Scan for the cell matching the given text and deliver its (x, y) coordinate at center. 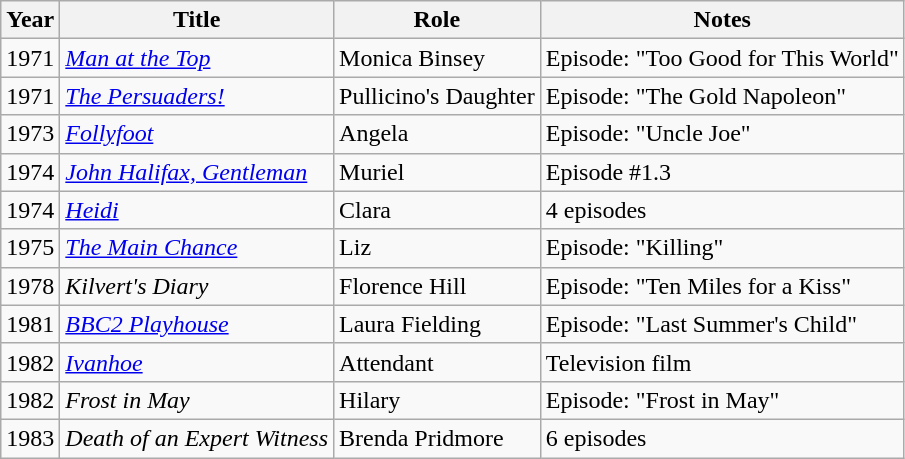
John Halifax, Gentleman (197, 172)
Hilary (438, 400)
Frost in May (197, 400)
Brenda Pridmore (438, 438)
Episode: "The Gold Napoleon" (722, 96)
Episode: "Too Good for This World" (722, 58)
Heidi (197, 210)
Laura Fielding (438, 324)
Title (197, 20)
Follyfoot (197, 134)
4 episodes (722, 210)
Attendant (438, 362)
Pullicino's Daughter (438, 96)
Episode: "Frost in May" (722, 400)
BBC2 Playhouse (197, 324)
Florence Hill (438, 286)
Muriel (438, 172)
Clara (438, 210)
The Main Chance (197, 248)
Death of an Expert Witness (197, 438)
Episode: "Ten Miles for a Kiss" (722, 286)
Episode: "Last Summer's Child" (722, 324)
6 episodes (722, 438)
Monica Binsey (438, 58)
Kilvert's Diary (197, 286)
The Persuaders! (197, 96)
Notes (722, 20)
1978 (30, 286)
1975 (30, 248)
Man at the Top (197, 58)
Role (438, 20)
Episode: "Uncle Joe" (722, 134)
Angela (438, 134)
1981 (30, 324)
Episode: "Killing" (722, 248)
1983 (30, 438)
Episode #1.3 (722, 172)
Ivanhoe (197, 362)
1973 (30, 134)
Television film (722, 362)
Year (30, 20)
Liz (438, 248)
